Return the (x, y) coordinate for the center point of the cell that contains the specified text.  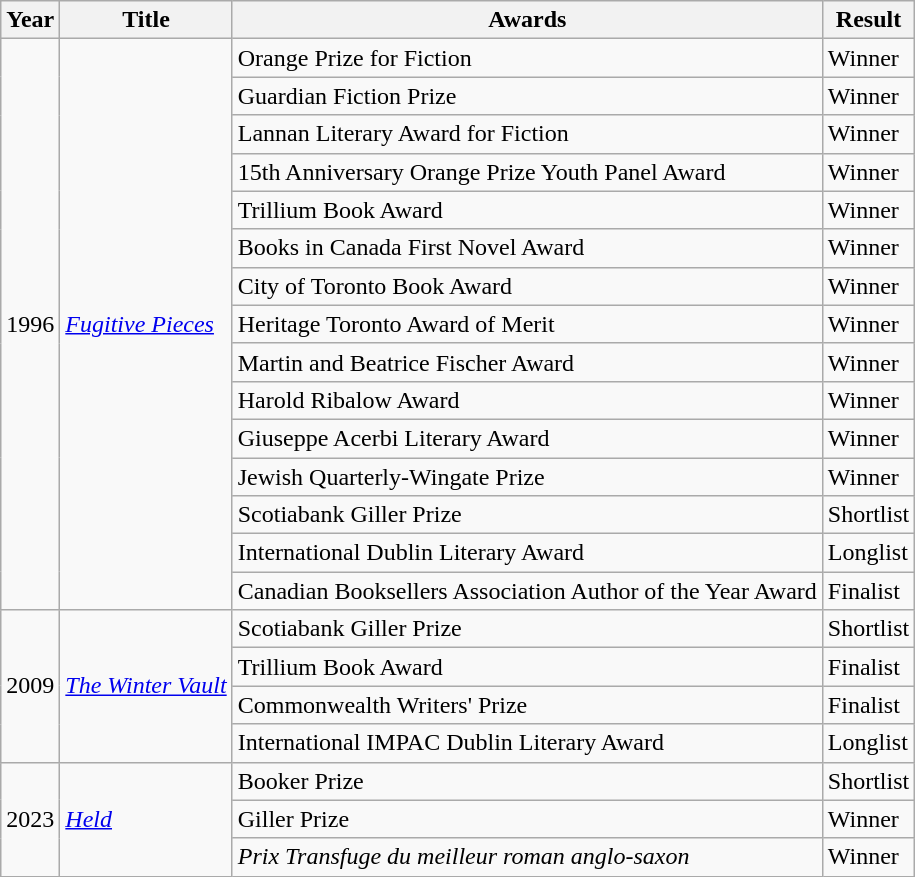
Fugitive Pieces (146, 324)
Canadian Booksellers Association Author of the Year Award (527, 591)
Harold Ribalow Award (527, 400)
Orange Prize for Fiction (527, 58)
The Winter Vault (146, 686)
2009 (30, 686)
Prix Transfuge du meilleur roman anglo-saxon (527, 857)
Booker Prize (527, 781)
Title (146, 20)
Heritage Toronto Award of Merit (527, 324)
Commonwealth Writers' Prize (527, 705)
Awards (527, 20)
15th Anniversary Orange Prize Youth Panel Award (527, 172)
City of Toronto Book Award (527, 286)
Martin and Beatrice Fischer Award (527, 362)
Jewish Quarterly-Wingate Prize (527, 477)
International Dublin Literary Award (527, 553)
Books in Canada First Novel Award (527, 248)
1996 (30, 324)
Lannan Literary Award for Fiction (527, 134)
Giuseppe Acerbi Literary Award (527, 438)
International IMPAC Dublin Literary Award (527, 743)
Guardian Fiction Prize (527, 96)
Result (868, 20)
Year (30, 20)
Held (146, 819)
2023 (30, 819)
Giller Prize (527, 819)
